Locate the cell with the specified text and output its [X, Y] center coordinate. 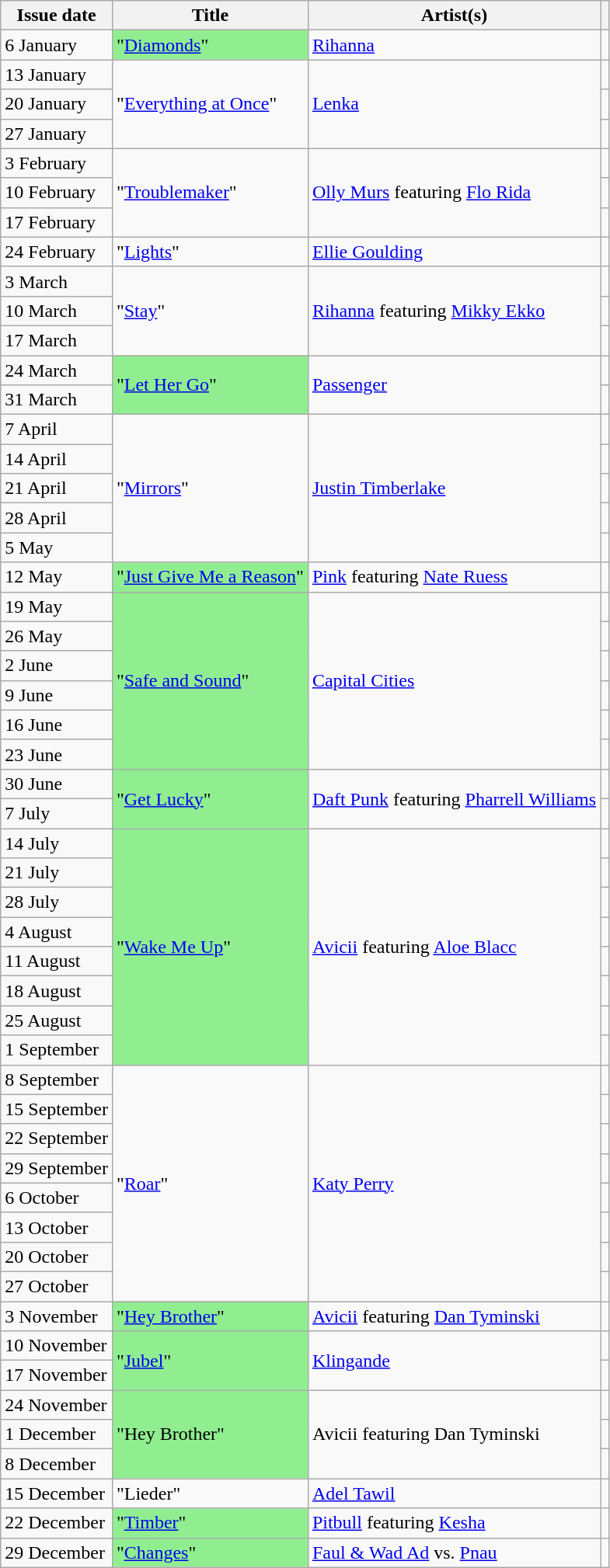
Daft Punk featuring Pharrell Williams [454, 798]
22 December [57, 1523]
7 July [57, 813]
27 October [57, 1286]
13 October [57, 1227]
Avicii featuring Aloe Blacc [454, 946]
10 March [57, 311]
3 March [57, 281]
19 May [57, 607]
1 September [57, 1050]
20 October [57, 1257]
1 December [57, 1434]
11 August [57, 961]
23 June [57, 754]
8 December [57, 1464]
13 January [57, 75]
4 August [57, 932]
Rihanna featuring Mikky Ekko [454, 311]
"Let Her Go" [210, 385]
"Timber" [210, 1523]
17 March [57, 340]
15 December [57, 1493]
26 May [57, 636]
15 September [57, 1109]
5 May [57, 548]
Artist(s) [454, 16]
"Changes" [210, 1552]
27 January [57, 134]
"Just Give Me a Reason" [210, 577]
"Stay" [210, 311]
17 February [57, 222]
20 January [57, 104]
14 July [57, 843]
"Roar" [210, 1183]
Capital Cities [454, 680]
9 June [57, 695]
17 November [57, 1375]
21 April [57, 488]
24 February [57, 252]
18 August [57, 991]
Lenka [454, 104]
2 June [57, 666]
Adel Tawil [454, 1493]
Faul & Wad Ad vs. Pnau [454, 1552]
6 October [57, 1198]
12 May [57, 577]
8 September [57, 1080]
6 January [57, 45]
"Safe and Sound" [210, 680]
Olly Murs featuring Flo Rida [454, 193]
Passenger [454, 385]
Justin Timberlake [454, 488]
10 February [57, 193]
Klingande [454, 1361]
Katy Perry [454, 1183]
3 February [57, 163]
28 July [57, 902]
29 December [57, 1552]
Title [210, 16]
Pink featuring Nate Ruess [454, 577]
29 September [57, 1168]
Rihanna [454, 45]
16 June [57, 725]
3 November [57, 1316]
"Wake Me Up" [210, 946]
28 April [57, 518]
30 June [57, 784]
"Jubel" [210, 1361]
24 November [57, 1405]
"Diamonds" [210, 45]
10 November [57, 1346]
"Lights" [210, 252]
Issue date [57, 16]
25 August [57, 1020]
24 March [57, 370]
31 March [57, 400]
21 July [57, 873]
"Troublemaker" [210, 193]
"Mirrors" [210, 488]
22 September [57, 1139]
7 April [57, 429]
14 April [57, 459]
"Everything at Once" [210, 104]
Pitbull featuring Kesha [454, 1523]
Ellie Goulding [454, 252]
"Get Lucky" [210, 798]
"Lieder" [210, 1493]
